Determine the (x, y) coordinate at the center of the cell enclosing the given text.  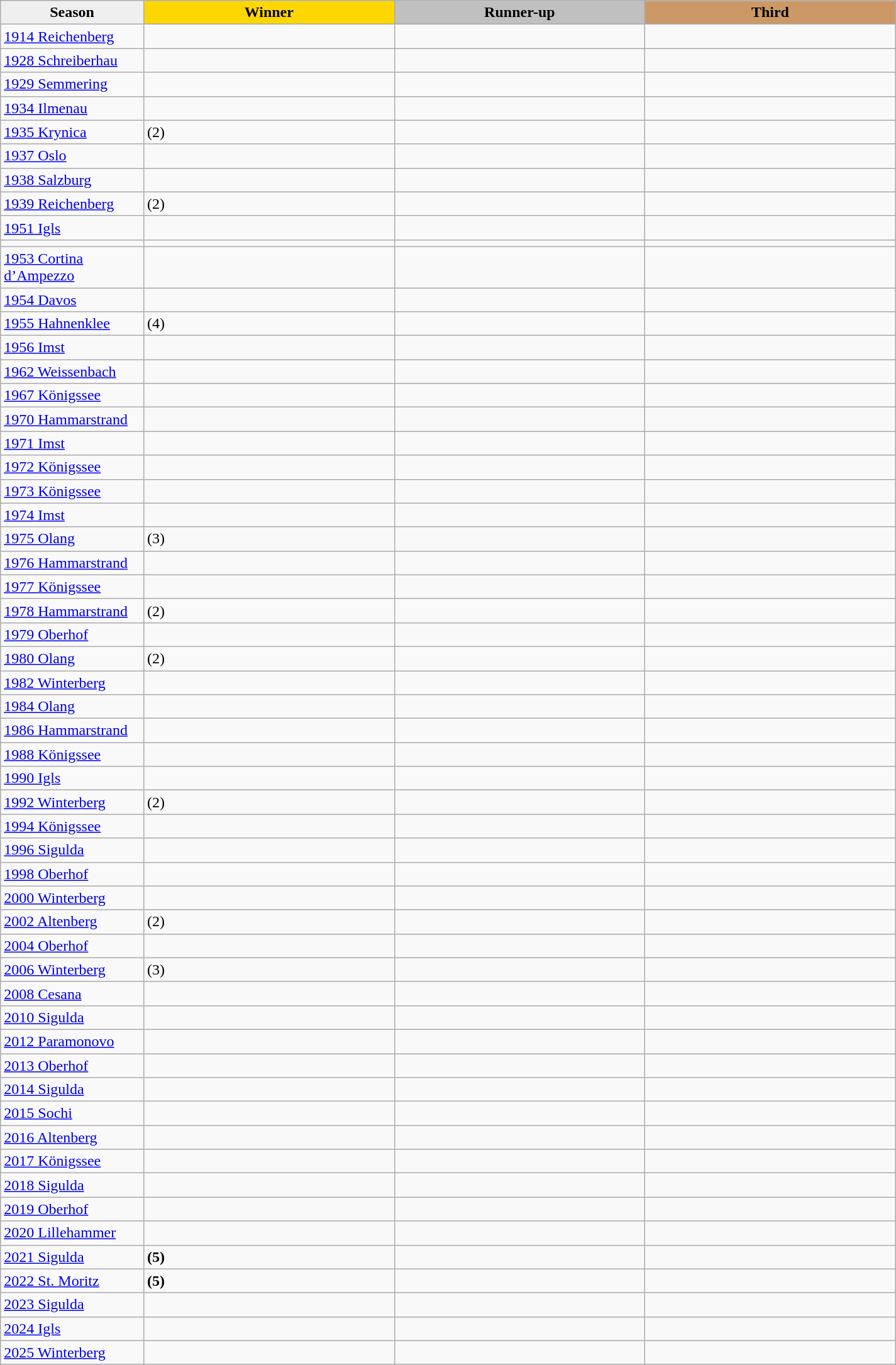
Winner (269, 13)
1938 Salzburg (72, 180)
2022 St. Moritz (72, 1281)
1934 Ilmenau (72, 108)
1914 Reichenberg (72, 36)
1984 Olang (72, 707)
2014 Sigulda (72, 1090)
1971 Imst (72, 443)
2025 Winterberg (72, 1352)
1996 Sigulda (72, 850)
1973 Königssee (72, 491)
2010 Sigulda (72, 1017)
2000 Winterberg (72, 898)
1970 Hammarstrand (72, 419)
1954 Davos (72, 300)
2024 Igls (72, 1329)
1976 Hammarstrand (72, 563)
2013 Oberhof (72, 1066)
1951 Igls (72, 228)
1977 Königssee (72, 587)
1955 Hahnenklee (72, 324)
1972 Königssee (72, 467)
Runner-up (519, 13)
2016 Altenberg (72, 1137)
1929 Semmering (72, 84)
2020 Lillehammer (72, 1233)
2004 Oberhof (72, 946)
2015 Sochi (72, 1114)
1937 Oslo (72, 156)
1992 Winterberg (72, 802)
1967 Königssee (72, 395)
1994 Königssee (72, 826)
1978 Hammarstrand (72, 611)
1982 Winterberg (72, 682)
1998 Oberhof (72, 874)
2023 Sigulda (72, 1305)
1975 Olang (72, 539)
1988 Königssee (72, 754)
Season (72, 13)
1974 Imst (72, 515)
2002 Altenberg (72, 922)
1935 Krynica (72, 132)
1980 Olang (72, 658)
2012 Paramonovo (72, 1041)
2017 Königssee (72, 1161)
1956 Imst (72, 348)
2021 Sigulda (72, 1257)
1979 Oberhof (72, 634)
1939 Reichenberg (72, 204)
1962 Weissenbach (72, 372)
1986 Hammarstrand (72, 731)
Third (771, 13)
2019 Oberhof (72, 1209)
1953 Cortina d’Ampezzo (72, 267)
2018 Sigulda (72, 1185)
1990 Igls (72, 778)
(4) (269, 324)
2008 Cesana (72, 993)
1928 Schreiberhau (72, 60)
2006 Winterberg (72, 970)
